Pinpoint the cell where the given text exists, returning its [X, Y] midpoint coordinate. 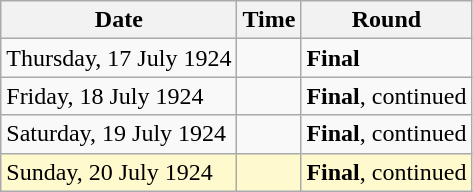
Date [119, 20]
Round [386, 20]
Saturday, 19 July 1924 [119, 134]
Time [269, 20]
Thursday, 17 July 1924 [119, 58]
Friday, 18 July 1924 [119, 96]
Sunday, 20 July 1924 [119, 172]
Final [386, 58]
